Provide the [X, Y] coordinate of the cell's center where the given text is located.  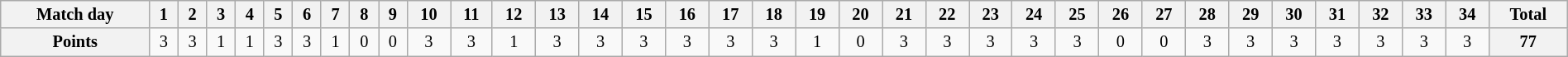
4 [250, 14]
33 [1424, 14]
8 [364, 14]
18 [773, 14]
5 [278, 14]
34 [1467, 14]
16 [687, 14]
2 [192, 14]
Match day [75, 14]
17 [730, 14]
7 [336, 14]
29 [1250, 14]
Total [1528, 14]
25 [1077, 14]
21 [904, 14]
24 [1034, 14]
9 [394, 14]
28 [1207, 14]
30 [1293, 14]
77 [1528, 42]
10 [428, 14]
15 [643, 14]
14 [600, 14]
22 [947, 14]
26 [1121, 14]
11 [471, 14]
19 [817, 14]
27 [1164, 14]
6 [308, 14]
20 [860, 14]
32 [1380, 14]
Points [75, 42]
12 [514, 14]
31 [1337, 14]
23 [991, 14]
13 [557, 14]
